Output the (x, y) coordinate of the center of the cell containing the given text.  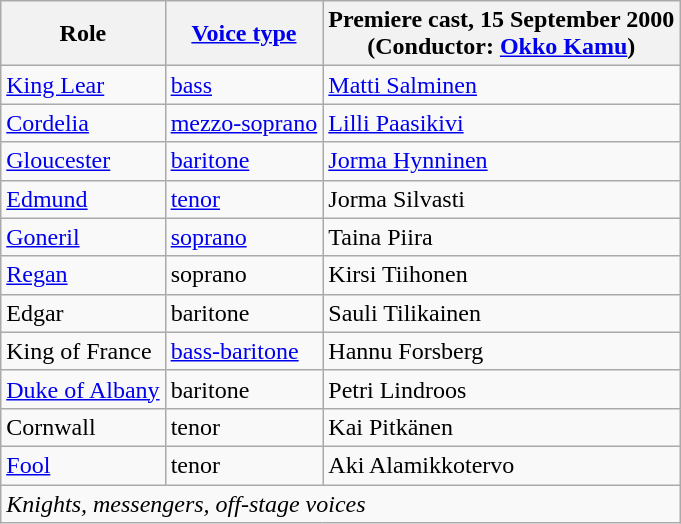
Fool (83, 465)
Aki Alamikkotervo (502, 465)
Petri Lindroos (502, 389)
Gloucester (83, 161)
King of France (83, 351)
Hannu Forsberg (502, 351)
Jorma Hynninen (502, 161)
Role (83, 34)
Voice type (244, 34)
Matti Salminen (502, 85)
Knights, messengers, off-stage voices (340, 503)
Sauli Tilikainen (502, 313)
King Lear (83, 85)
Regan (83, 275)
bass-baritone (244, 351)
Edgar (83, 313)
Jorma Silvasti (502, 199)
Cordelia (83, 123)
Lilli Paasikivi (502, 123)
Kai Pitkänen (502, 427)
bass (244, 85)
mezzo-soprano (244, 123)
Goneril (83, 237)
Kirsi Tiihonen (502, 275)
Edmund (83, 199)
Taina Piira (502, 237)
Premiere cast, 15 September 2000(Conductor: Okko Kamu) (502, 34)
Cornwall (83, 427)
Duke of Albany (83, 389)
